Determine the (x, y) coordinate at the center of the cell enclosing the given text.  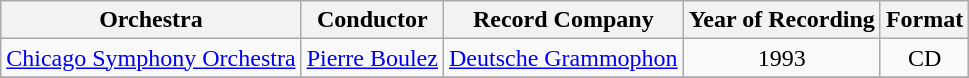
Format (924, 20)
Orchestra (151, 20)
CD (924, 58)
Pierre Boulez (372, 58)
1993 (782, 58)
Conductor (372, 20)
Record Company (563, 20)
Deutsche Grammophon (563, 58)
Chicago Symphony Orchestra (151, 58)
Year of Recording (782, 20)
